Find where the given text appears and provide that cell's center as [X, Y] coordinate. 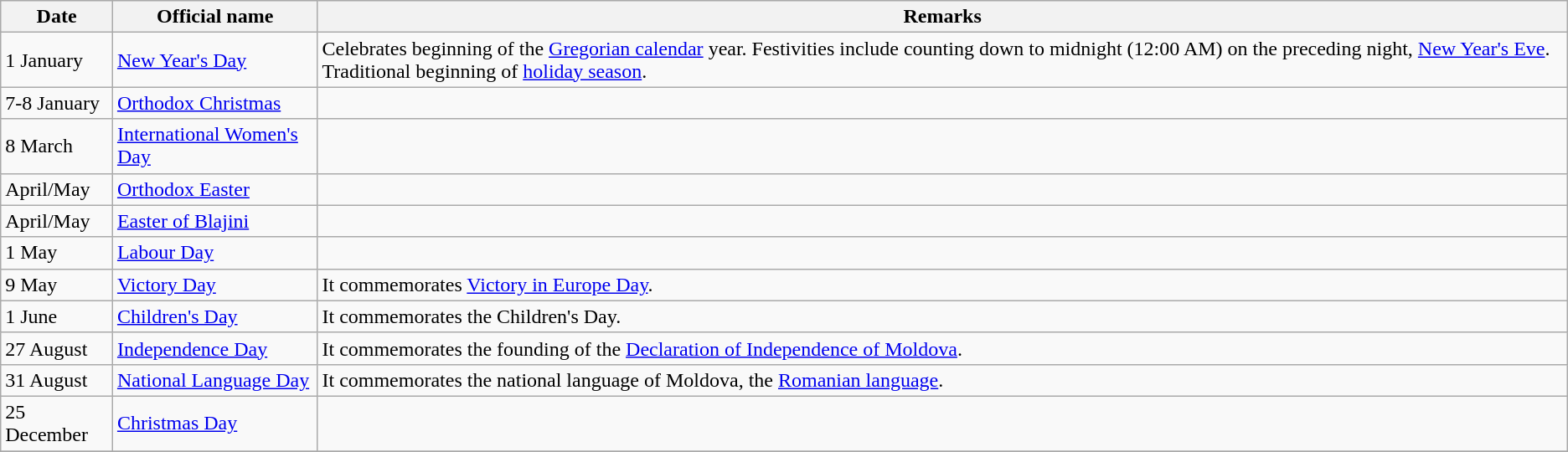
Date [57, 17]
It commemorates Victory in Europe Day. [942, 285]
Orthodox Easter [214, 189]
It commemorates the national language of Moldova, the Romanian language. [942, 380]
Official name [214, 17]
1 June [57, 316]
New Year's Day [214, 60]
25 December [57, 424]
International Women's Day [214, 146]
1 May [57, 253]
National Language Day [214, 380]
It commemorates the Children's Day. [942, 316]
Children's Day [214, 316]
7-8 January [57, 103]
1 January [57, 60]
Easter of Blajini [214, 221]
Victory Day [214, 285]
Christmas Day [214, 424]
Remarks [942, 17]
Independence Day [214, 348]
31 August [57, 380]
8 March [57, 146]
Orthodox Christmas [214, 103]
Labour Day [214, 253]
9 May [57, 285]
It commemorates the founding of the Declaration of Independence of Moldova. [942, 348]
27 August [57, 348]
